Determine the (x, y) coordinate at the center of the cell enclosing the given text.  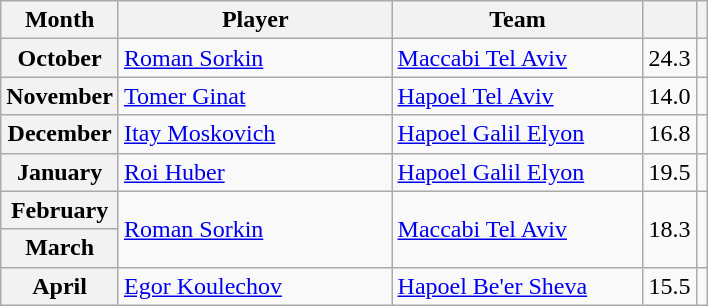
April (60, 286)
18.3 (670, 229)
Team (518, 20)
Player (255, 20)
November (60, 96)
February (60, 210)
March (60, 248)
16.8 (670, 134)
Itay Moskovich (255, 134)
Roi Huber (255, 172)
Tomer Ginat (255, 96)
Hapoel Tel Aviv (518, 96)
14.0 (670, 96)
December (60, 134)
Egor Koulechov (255, 286)
15.5 (670, 286)
January (60, 172)
Hapoel Be'er Sheva (518, 286)
24.3 (670, 58)
19.5 (670, 172)
October (60, 58)
Month (60, 20)
